Output the [X, Y] coordinate of the center of the cell containing the given text.  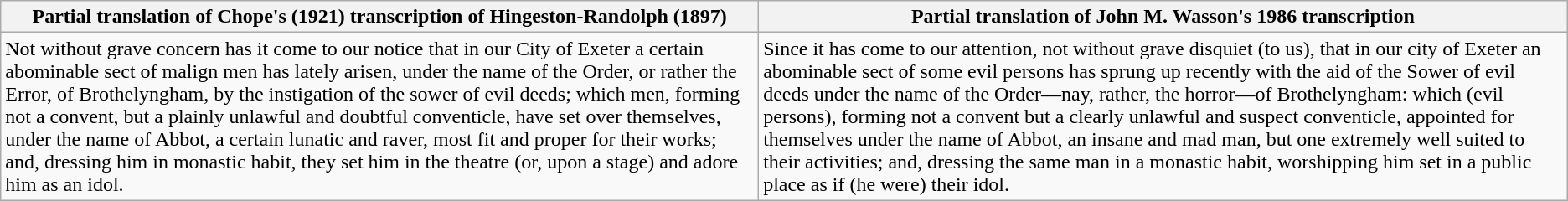
Partial translation of Chope's (1921) transcription of Hingeston-Randolph (1897) [380, 17]
Partial translation of John M. Wasson's 1986 transcription [1163, 17]
